Identify which cell holds the provided text, then report its [X, Y] central coordinate. 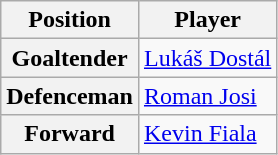
Forward [70, 134]
Lukáš Dostál [207, 58]
Kevin Fiala [207, 134]
Roman Josi [207, 96]
Defenceman [70, 96]
Player [207, 20]
Position [70, 20]
Goaltender [70, 58]
